From the cell containing the given text, extract its center point as [X, Y] coordinate. 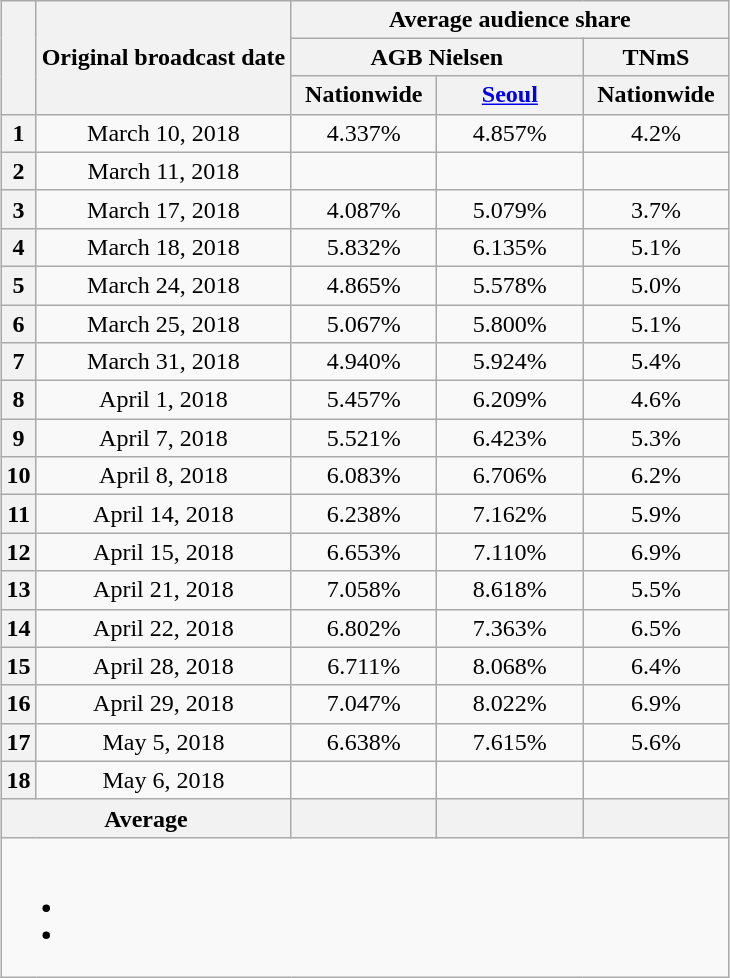
6.083% [364, 476]
8.068% [510, 666]
5.521% [364, 438]
4.337% [364, 133]
4.857% [510, 133]
5.5% [656, 590]
7.615% [510, 742]
17 [18, 742]
March 17, 2018 [164, 209]
6.2% [656, 476]
April 1, 2018 [164, 400]
6.653% [364, 552]
5.457% [364, 400]
April 14, 2018 [164, 514]
April 29, 2018 [164, 704]
3.7% [656, 209]
5.067% [364, 323]
May 5, 2018 [164, 742]
April 28, 2018 [164, 666]
5.832% [364, 247]
6.711% [364, 666]
14 [18, 628]
4.6% [656, 400]
5.578% [510, 285]
March 18, 2018 [164, 247]
12 [18, 552]
April 15, 2018 [164, 552]
6.423% [510, 438]
May 6, 2018 [164, 780]
1 [18, 133]
Average [146, 818]
4.2% [656, 133]
5.6% [656, 742]
April 22, 2018 [164, 628]
6.5% [656, 628]
6.135% [510, 247]
March 11, 2018 [164, 171]
18 [18, 780]
March 31, 2018 [164, 362]
4.865% [364, 285]
Original broadcast date [164, 57]
April 8, 2018 [164, 476]
6.802% [364, 628]
April 21, 2018 [164, 590]
6.4% [656, 666]
March 25, 2018 [164, 323]
TNmS [656, 57]
11 [18, 514]
15 [18, 666]
March 24, 2018 [164, 285]
7.058% [364, 590]
5.3% [656, 438]
4 [18, 247]
6.238% [364, 514]
7.047% [364, 704]
7 [18, 362]
8.618% [510, 590]
13 [18, 590]
6 [18, 323]
16 [18, 704]
5.4% [656, 362]
Average audience share [510, 19]
5.9% [656, 514]
7.363% [510, 628]
6.638% [364, 742]
April 7, 2018 [164, 438]
4.087% [364, 209]
6.209% [510, 400]
6.706% [510, 476]
5.079% [510, 209]
8.022% [510, 704]
4.940% [364, 362]
8 [18, 400]
10 [18, 476]
2 [18, 171]
AGB Nielsen [437, 57]
March 10, 2018 [164, 133]
Seoul [510, 95]
5.0% [656, 285]
7.162% [510, 514]
5.924% [510, 362]
7.110% [510, 552]
9 [18, 438]
3 [18, 209]
5 [18, 285]
5.800% [510, 323]
